Determine the (x, y) coordinate at the center of the cell enclosing the given text.  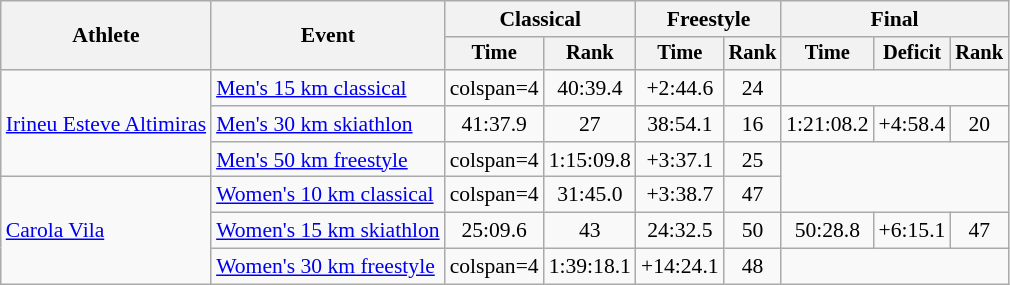
27 (590, 124)
+14:24.1 (680, 267)
+2:44.6 (680, 88)
Men's 50 km freestyle (328, 160)
Freestyle (708, 19)
+6:15.1 (912, 231)
25:09.6 (494, 231)
Women's 10 km classical (328, 195)
24:32.5 (680, 231)
+3:37.1 (680, 160)
25 (753, 160)
16 (753, 124)
Irineu Esteve Altimiras (106, 124)
Deficit (912, 54)
Women's 30 km freestyle (328, 267)
50:28.8 (827, 231)
+4:58.4 (912, 124)
24 (753, 88)
43 (590, 231)
31:45.0 (590, 195)
Classical (540, 19)
1:21:08.2 (827, 124)
41:37.9 (494, 124)
Carola Vila (106, 230)
1:15:09.8 (590, 160)
Athlete (106, 36)
Final (894, 19)
Event (328, 36)
Men's 30 km skiathlon (328, 124)
38:54.1 (680, 124)
48 (753, 267)
Women's 15 km skiathlon (328, 231)
+3:38.7 (680, 195)
40:39.4 (590, 88)
Men's 15 km classical (328, 88)
1:39:18.1 (590, 267)
50 (753, 231)
20 (979, 124)
